Return the [X, Y] coordinate for the center point of the cell that contains the specified text.  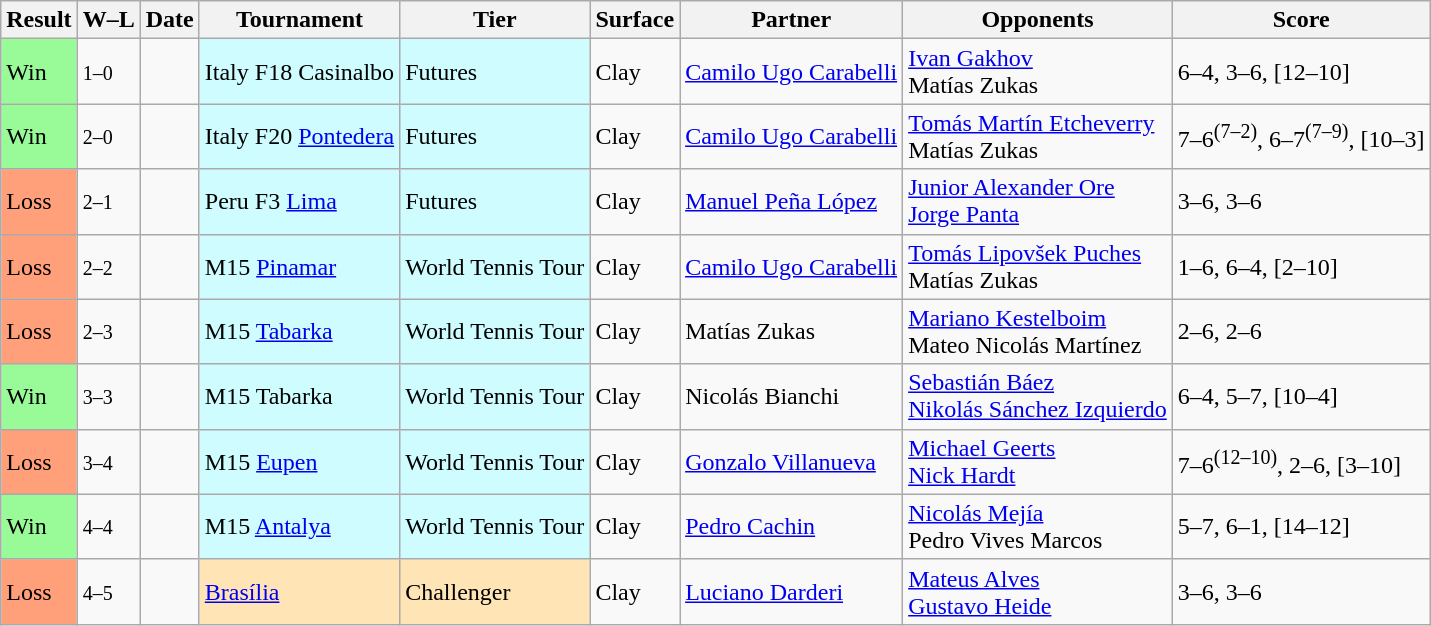
Junior Alexander Ore Jorge Panta [1038, 202]
2–1 [108, 202]
2–0 [108, 136]
7–6(12–10), 2–6, [3–10] [1301, 462]
Brasília [299, 592]
Challenger [495, 592]
Mariano Kestelboim Mateo Nicolás Martínez [1038, 332]
Tomás Martín Etcheverry Matías Zukas [1038, 136]
Result [39, 20]
W–L [108, 20]
Opponents [1038, 20]
Pedro Cachin [792, 526]
M15 Antalya [299, 526]
Nicolás Mejía Pedro Vives Marcos [1038, 526]
Tomás Lipovšek Puches Matías Zukas [1038, 266]
1–0 [108, 72]
2–6, 2–6 [1301, 332]
3–4 [108, 462]
7–6(7–2), 6–7(7–9), [10–3] [1301, 136]
4–5 [108, 592]
Italy F20 Pontedera [299, 136]
3–3 [108, 396]
Partner [792, 20]
Ivan Gakhov Matías Zukas [1038, 72]
Michael Geerts Nick Hardt [1038, 462]
M15 Pinamar [299, 266]
6–4, 5–7, [10–4] [1301, 396]
Surface [635, 20]
2–3 [108, 332]
Tier [495, 20]
M15 Eupen [299, 462]
Date [170, 20]
Peru F3 Lima [299, 202]
Sebastián Báez Nikolás Sánchez Izquierdo [1038, 396]
Manuel Peña López [792, 202]
Luciano Darderi [792, 592]
Score [1301, 20]
6–4, 3–6, [12–10] [1301, 72]
Tournament [299, 20]
Mateus Alves Gustavo Heide [1038, 592]
Italy F18 Casinalbo [299, 72]
2–2 [108, 266]
Nicolás Bianchi [792, 396]
1–6, 6–4, [2–10] [1301, 266]
4–4 [108, 526]
Gonzalo Villanueva [792, 462]
5–7, 6–1, [14–12] [1301, 526]
Matías Zukas [792, 332]
